For the text-containing cell, return its midpoint in [x, y] coordinate format. 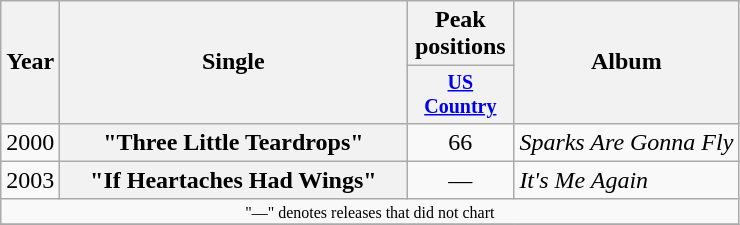
2003 [30, 180]
"If Heartaches Had Wings" [234, 180]
66 [460, 142]
It's Me Again [626, 180]
"—" denotes releases that did not chart [370, 211]
2000 [30, 142]
— [460, 180]
Year [30, 62]
US Country [460, 94]
Sparks Are Gonna Fly [626, 142]
Peak positions [460, 34]
"Three Little Teardrops" [234, 142]
Single [234, 62]
Album [626, 62]
